For the text-containing cell, return its midpoint in (X, Y) coordinate format. 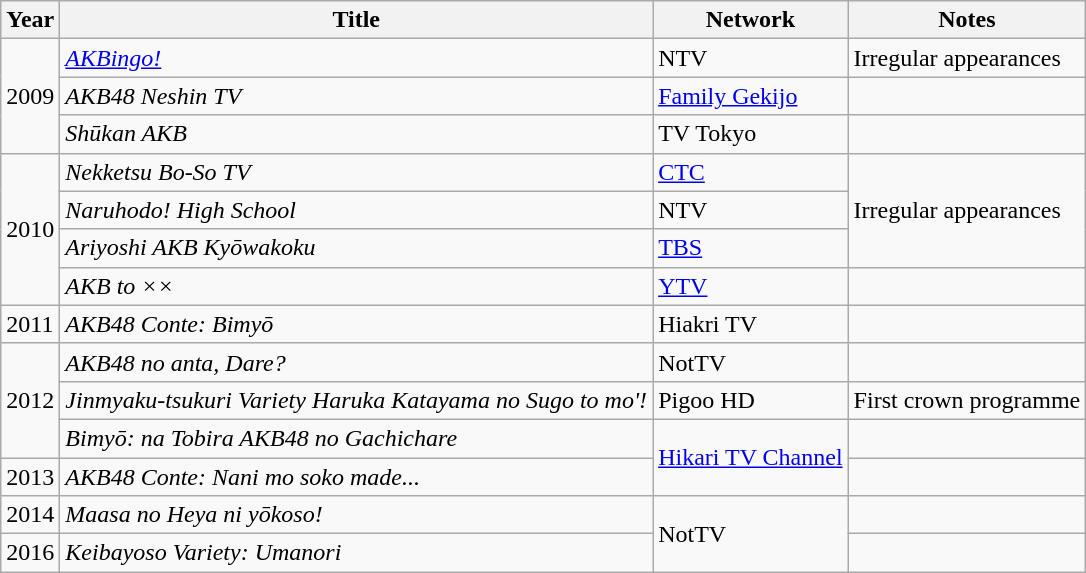
2010 (30, 229)
Ariyoshi AKB Kyōwakoku (356, 248)
2009 (30, 96)
CTC (750, 172)
AKB to ×× (356, 286)
Notes (967, 20)
First crown programme (967, 400)
2011 (30, 324)
Year (30, 20)
Pigoo HD (750, 400)
TV Tokyo (750, 134)
Keibayoso Variety: Umanori (356, 553)
TBS (750, 248)
AKB48 Neshin TV (356, 96)
Shūkan AKB (356, 134)
Naruhodo! High School (356, 210)
2016 (30, 553)
Hiakri TV (750, 324)
AKB48 no anta, Dare? (356, 362)
Hikari TV Channel (750, 457)
AKB48 Conte: Nani mo soko made... (356, 477)
2012 (30, 400)
Jinmyaku-tsukuri Variety Haruka Katayama no Sugo to mo'! (356, 400)
Title (356, 20)
Nekketsu Bo-So TV (356, 172)
AKB48 Conte: Bimyō (356, 324)
2013 (30, 477)
AKBingo! (356, 58)
Network (750, 20)
2014 (30, 515)
Bimyō: na Tobira AKB48 no Gachichare (356, 438)
Family Gekijo (750, 96)
YTV (750, 286)
Maasa no Heya ni yōkoso! (356, 515)
